Find where the given text appears and provide that cell's center as [X, Y] coordinate. 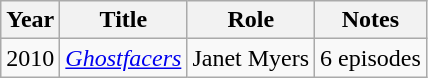
Title [124, 20]
Janet Myers [251, 58]
Year [30, 20]
2010 [30, 58]
Role [251, 20]
Notes [371, 20]
6 episodes [371, 58]
Ghostfacers [124, 58]
